Return [X, Y] of the center of cell containing provided text 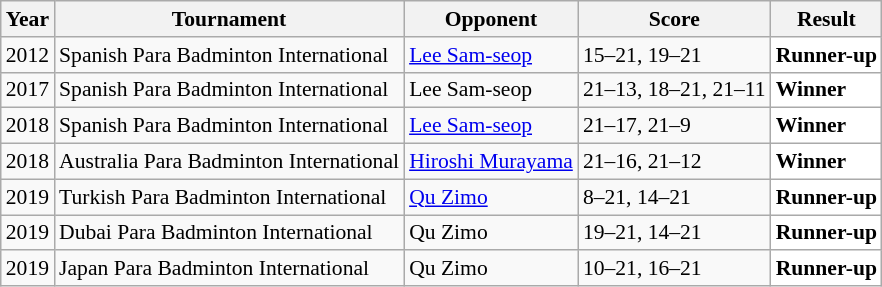
Opponent [491, 19]
21–16, 21–12 [674, 162]
Australia Para Badminton International [229, 162]
2012 [28, 55]
Hiroshi Murayama [491, 162]
Result [826, 19]
21–17, 21–9 [674, 126]
10–21, 16–21 [674, 269]
Year [28, 19]
Turkish Para Badminton International [229, 197]
2017 [28, 90]
Dubai Para Badminton International [229, 233]
15–21, 19–21 [674, 55]
Score [674, 19]
8–21, 14–21 [674, 197]
Japan Para Badminton International [229, 269]
19–21, 14–21 [674, 233]
Tournament [229, 19]
21–13, 18–21, 21–11 [674, 90]
